Capture the cell that displays the provided text and extract its (x, y) central coordinate. 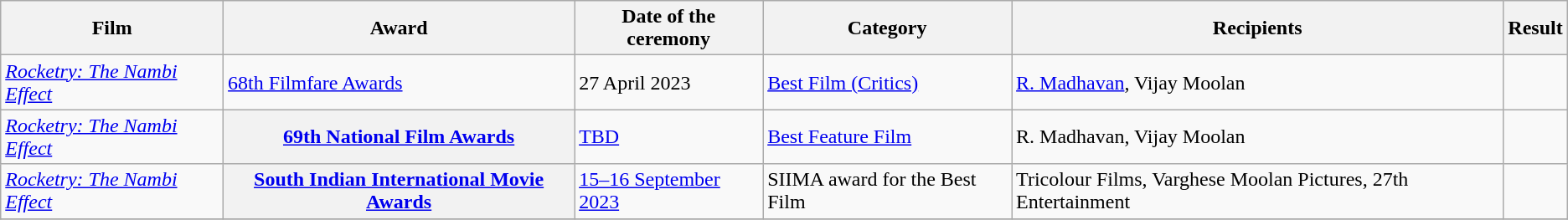
Award (399, 28)
68th Filmfare Awards (399, 82)
SIIMA award for the Best Film (888, 191)
Date of the ceremony (668, 28)
Tricolour Films, Varghese Moolan Pictures, 27th Entertainment (1258, 191)
27 April 2023 (668, 82)
South Indian International Movie Awards (399, 191)
Film (112, 28)
69th National Film Awards (399, 137)
Result (1535, 28)
Best Feature Film (888, 137)
15–16 September 2023 (668, 191)
Best Film (Critics) (888, 82)
Category (888, 28)
TBD (668, 137)
Recipients (1258, 28)
